Detect which cell encompasses the target text, then output its [X, Y] center coordinate. 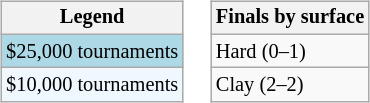
Legend [92, 18]
Clay (2–2) [290, 85]
Finals by surface [290, 18]
Hard (0–1) [290, 51]
$10,000 tournaments [92, 85]
$25,000 tournaments [92, 51]
